Find where the given text appears and provide that cell's center as (X, Y) coordinate. 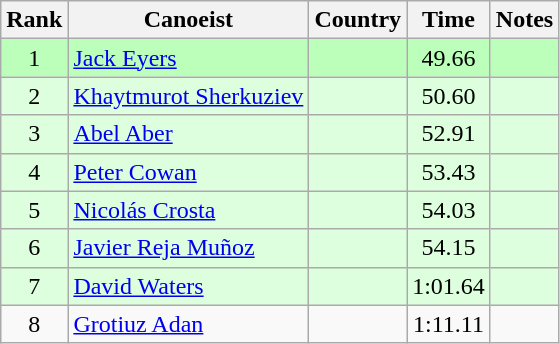
5 (34, 210)
54.03 (449, 210)
1:01.64 (449, 286)
Grotiuz Adan (188, 324)
1:11.11 (449, 324)
Nicolás Crosta (188, 210)
Notes (524, 20)
Country (358, 20)
Rank (34, 20)
Time (449, 20)
3 (34, 134)
4 (34, 172)
Jack Eyers (188, 58)
50.60 (449, 96)
Khaytmurot Sherkuziev (188, 96)
7 (34, 286)
2 (34, 96)
Peter Cowan (188, 172)
Abel Aber (188, 134)
8 (34, 324)
49.66 (449, 58)
6 (34, 248)
53.43 (449, 172)
David Waters (188, 286)
Javier Reja Muñoz (188, 248)
52.91 (449, 134)
1 (34, 58)
Canoeist (188, 20)
54.15 (449, 248)
